Identify which cell holds the provided text, then report its [X, Y] central coordinate. 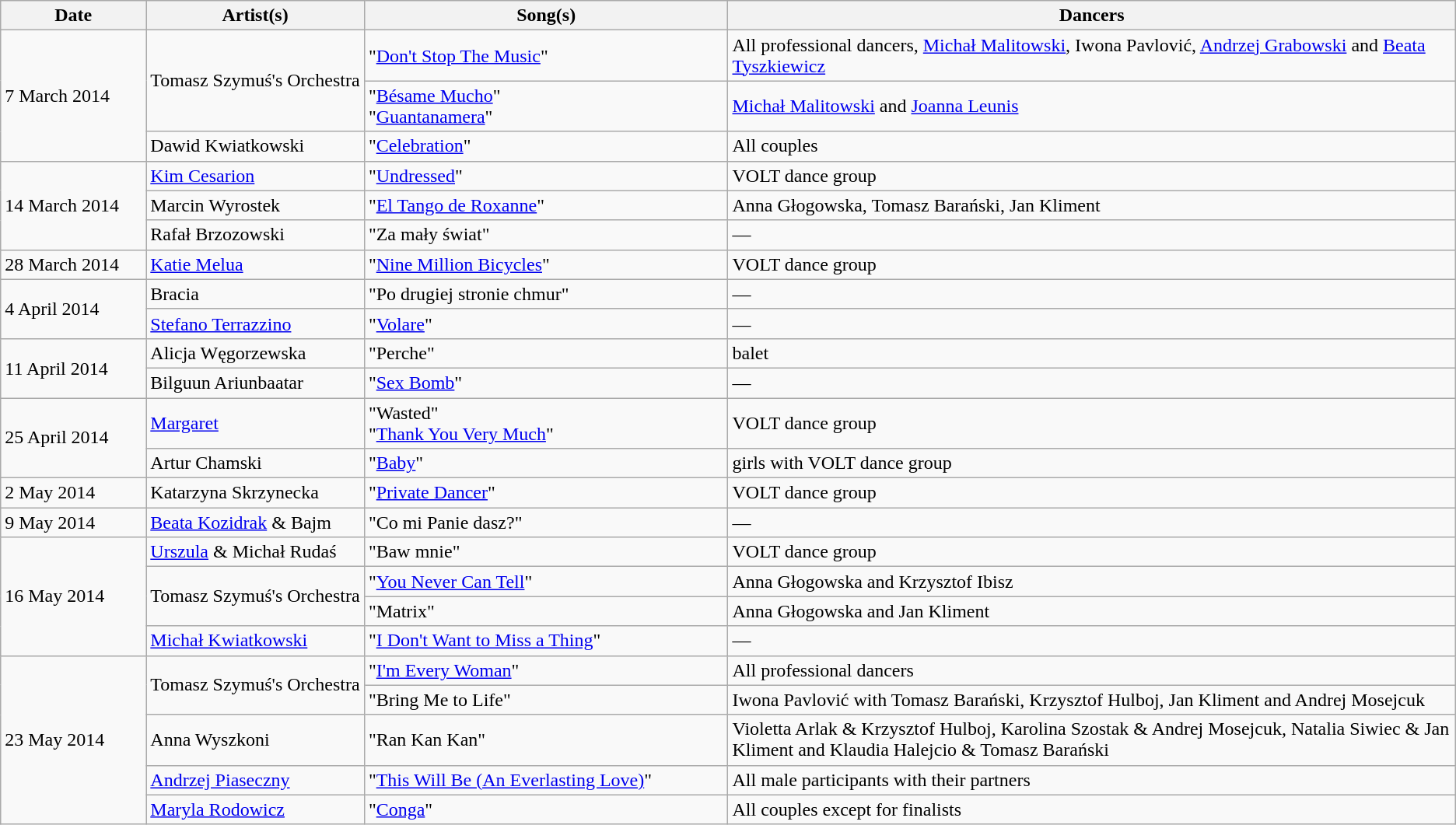
7 March 2014 [73, 96]
9 May 2014 [73, 523]
Michał Malitowski and Joanna Leunis [1092, 106]
"Bésame Mucho""Guantanamera" [546, 106]
All professional dancers, Michał Malitowski, Iwona Pavlović, Andrzej Grabowski and Beata Tyszkiewicz [1092, 56]
Anna Głogowska and Jan Kliment [1092, 611]
Bracia [255, 294]
Katarzyna Skrzynecka [255, 493]
"Co mi Panie dasz?" [546, 523]
Kim Cesarion [255, 176]
"El Tango de Roxanne" [546, 205]
Rafał Brzozowski [255, 235]
2 May 2014 [73, 493]
"Volare" [546, 323]
Date [73, 16]
Dawid Kwiatkowski [255, 146]
14 March 2014 [73, 205]
25 April 2014 [73, 439]
"Celebration" [546, 146]
23 May 2014 [73, 740]
Andrzej Piaseczny [255, 780]
balet [1092, 353]
"Nine Million Bicycles" [546, 264]
Margaret [255, 423]
Katie Melua [255, 264]
"Bring Me to Life" [546, 700]
"Wasted""Thank You Very Much" [546, 423]
"Baby" [546, 463]
"Po drugiej stronie chmur" [546, 294]
All couples [1092, 146]
16 May 2014 [73, 596]
Violetta Arlak & Krzysztof Hulboj, Karolina Szostak & Andrej Mosejcuk, Natalia Siwiec & Jan Kliment and Klaudia Halejcio & Tomasz Barański [1092, 740]
"I Don't Want to Miss a Thing" [546, 641]
Alicja Węgorzewska [255, 353]
Bilguun Ariunbaatar [255, 383]
girls with VOLT dance group [1092, 463]
All male participants with their partners [1092, 780]
Iwona Pavlović with Tomasz Barański, Krzysztof Hulboj, Jan Kliment and Andrej Mosejcuk [1092, 700]
Song(s) [546, 16]
All couples except for finalists [1092, 809]
Artist(s) [255, 16]
Anna Głogowska and Krzysztof Ibisz [1092, 582]
"Undressed" [546, 176]
Beata Kozidrak & Bajm [255, 523]
Stefano Terrazzino [255, 323]
"Conga" [546, 809]
"Private Dancer" [546, 493]
"Sex Bomb" [546, 383]
Artur Chamski [255, 463]
"Don't Stop The Music" [546, 56]
4 April 2014 [73, 309]
28 March 2014 [73, 264]
Maryla Rodowicz [255, 809]
11 April 2014 [73, 368]
All professional dancers [1092, 670]
Urszula & Michał Rudaś [255, 552]
Marcin Wyrostek [255, 205]
Anna Głogowska, Tomasz Barański, Jan Kliment [1092, 205]
Michał Kwiatkowski [255, 641]
"Ran Kan Kan" [546, 740]
"This Will Be (An Everlasting Love)" [546, 780]
"Baw mnie" [546, 552]
"I'm Every Woman" [546, 670]
Anna Wyszkoni [255, 740]
"Matrix" [546, 611]
Dancers [1092, 16]
"Za mały świat" [546, 235]
"You Never Can Tell" [546, 582]
"Perche" [546, 353]
